Find where the given text appears and provide that cell's center as [x, y] coordinate. 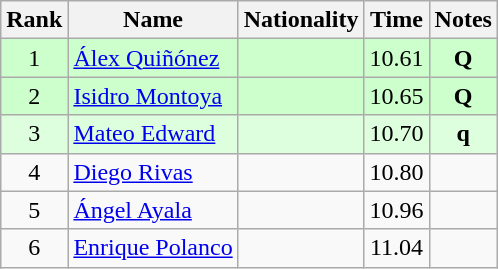
Mateo Edward [153, 134]
10.80 [396, 172]
Notes [463, 20]
Ángel Ayala [153, 210]
4 [34, 172]
6 [34, 248]
1 [34, 58]
11.04 [396, 248]
Isidro Montoya [153, 96]
5 [34, 210]
Diego Rivas [153, 172]
Enrique Polanco [153, 248]
q [463, 134]
3 [34, 134]
2 [34, 96]
Name [153, 20]
Rank [34, 20]
10.61 [396, 58]
Álex Quiñónez [153, 58]
Time [396, 20]
10.70 [396, 134]
10.65 [396, 96]
Nationality [301, 20]
10.96 [396, 210]
